From the cell containing the given text, extract its center point as [X, Y] coordinate. 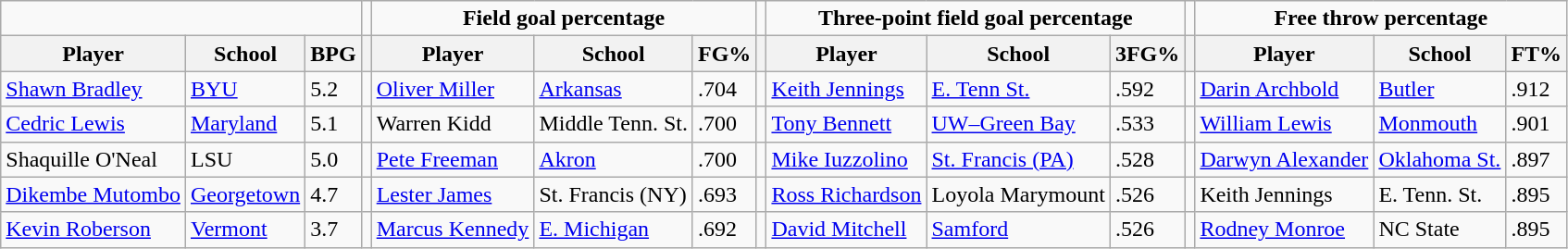
Shaquille O'Neal [93, 159]
FT% [1537, 54]
Loyola Marymount [1018, 194]
BYU [244, 89]
Lester James [453, 194]
Shawn Bradley [93, 89]
5.2 [333, 89]
E. Tenn St. [1018, 89]
Marcus Kennedy [453, 230]
Cedric Lewis [93, 124]
5.1 [333, 124]
Monmouth [1440, 124]
E. Michigan [614, 230]
3.7 [333, 230]
Mike Iuzzolino [846, 159]
Arkansas [614, 89]
.693 [724, 194]
William Lewis [1285, 124]
Darin Archbold [1285, 89]
Free throw percentage [1381, 19]
Butler [1440, 89]
.897 [1537, 159]
Darwyn Alexander [1285, 159]
LSU [244, 159]
.692 [724, 230]
Three-point field goal percentage [976, 19]
4.7 [333, 194]
Dikembe Mutombo [93, 194]
Field goal percentage [564, 19]
BPG [333, 54]
Middle Tenn. St. [614, 124]
Oklahoma St. [1440, 159]
David Mitchell [846, 230]
St. Francis (PA) [1018, 159]
Ross Richardson [846, 194]
.528 [1147, 159]
Rodney Monroe [1285, 230]
Oliver Miller [453, 89]
E. Tenn. St. [1440, 194]
Vermont [244, 230]
Warren Kidd [453, 124]
Samford [1018, 230]
NC State [1440, 230]
.901 [1537, 124]
.533 [1147, 124]
5.0 [333, 159]
Akron [614, 159]
Maryland [244, 124]
Tony Bennett [846, 124]
St. Francis (NY) [614, 194]
.704 [724, 89]
Kevin Roberson [93, 230]
.592 [1147, 89]
UW–Green Bay [1018, 124]
3FG% [1147, 54]
.912 [1537, 89]
FG% [724, 54]
Pete Freeman [453, 159]
Georgetown [244, 194]
